Extract the (x, y) coordinate from the center of the cell holding the provided text.  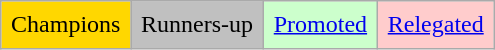
Promoted (320, 25)
Runners-up (198, 25)
Relegated (436, 25)
Champions (66, 25)
